Provide the [X, Y] coordinate of the cell's center where the given text is located.  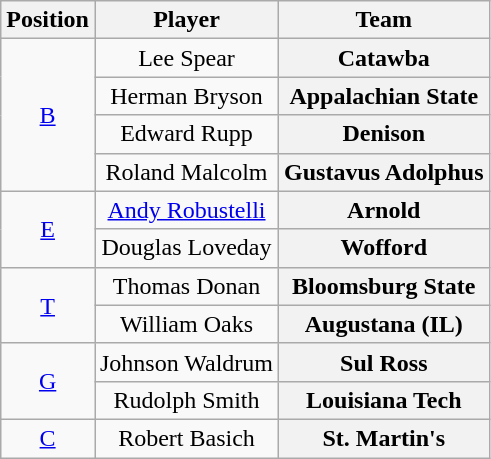
Johnson Waldrum [186, 362]
B [48, 115]
William Oaks [186, 324]
Player [186, 20]
Louisiana Tech [384, 400]
Edward Rupp [186, 134]
Robert Basich [186, 438]
E [48, 229]
Team [384, 20]
Thomas Donan [186, 286]
Rudolph Smith [186, 400]
Catawba [384, 58]
Appalachian State [384, 96]
Denison [384, 134]
Roland Malcolm [186, 172]
G [48, 381]
Herman Bryson [186, 96]
Sul Ross [384, 362]
Gustavus Adolphus [384, 172]
Andy Robustelli [186, 210]
Bloomsburg State [384, 286]
St. Martin's [384, 438]
Position [48, 20]
Augustana (IL) [384, 324]
Douglas Loveday [186, 248]
Arnold [384, 210]
C [48, 438]
T [48, 305]
Lee Spear [186, 58]
Wofford [384, 248]
